Scan for the cell matching the given text and deliver its (x, y) coordinate at center. 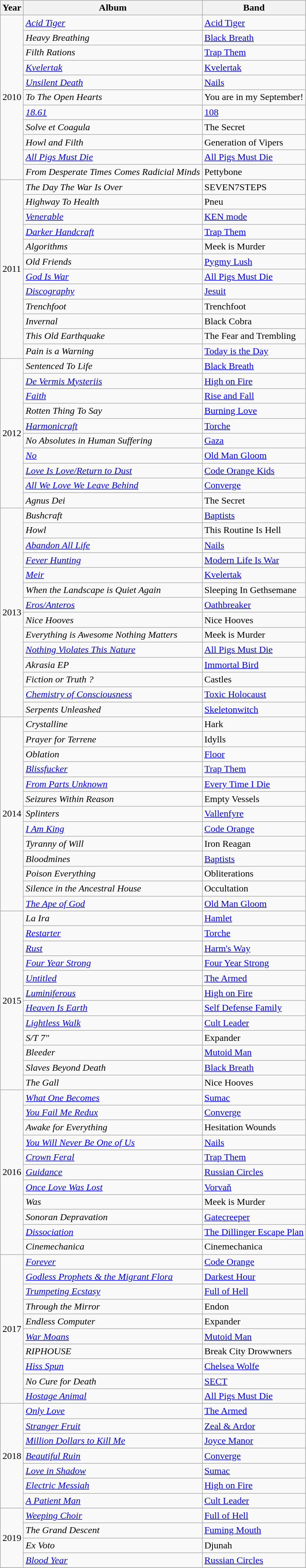
No Cure for Death (113, 1381)
RIPHOUSE (113, 1351)
Highway To Health (113, 202)
Hesitation Wounds (254, 1127)
108 (254, 112)
La Ira (113, 919)
Every Time I Die (254, 784)
Discography (113, 291)
Heaven Is Earth (113, 1008)
Luminiferous (113, 993)
Zeal & Ardor (254, 1426)
Break City Drowwners (254, 1351)
Endon (254, 1306)
Fever Hunting (113, 560)
God Is War (113, 276)
Love Is Love/Return to Dust (113, 471)
Today is the Day (254, 351)
Invernal (113, 321)
KEN mode (254, 217)
2012 (12, 433)
Abandon All Life (113, 545)
2017 (12, 1329)
18.61 (113, 112)
Guidance (113, 1172)
Everything is Awesome Nothing Matters (113, 635)
2015 (12, 1001)
Once Love Was Lost (113, 1187)
Weeping Choir (113, 1515)
Toxic Holocaust (254, 695)
Meir (113, 575)
Godless Prophets & the Migrant Flora (113, 1277)
Skeletonwitch (254, 709)
Modern Life Is War (254, 560)
Blissfucker (113, 769)
Bleeder (113, 1053)
Harm's Way (254, 948)
Algorithms (113, 247)
Vallenfyre (254, 814)
I Am King (113, 829)
SEVEN7STEPS (254, 187)
2018 (12, 1456)
Darkest Hour (254, 1277)
This Old Earthquake (113, 336)
The Gall (113, 1082)
Iron Reagan (254, 844)
The Dillinger Escape Plan (254, 1232)
Band (254, 8)
Seizures Within Reason (113, 799)
Agnus Dei (113, 500)
Darker Handcraft (113, 232)
Burning Love (254, 411)
Chelsea Wolfe (254, 1366)
2014 (12, 814)
Trumpeting Ecstasy (113, 1292)
Faith (113, 396)
Million Dollars to Kill Me (113, 1441)
To The Open Hearts (113, 97)
Black Cobra (254, 321)
Through the Mirror (113, 1306)
No Absolutes in Human Suffering (113, 441)
Pain is a Warning (113, 351)
Howl and Filth (113, 142)
Self Defense Family (254, 1008)
Only Love (113, 1411)
Chemistry of Consciousness (113, 695)
You Fail Me Redux (113, 1112)
You are in my September! (254, 97)
Floor (254, 754)
Awake for Everything (113, 1127)
Restarter (113, 933)
Nothing Violates This Nature (113, 649)
Splinters (113, 814)
Bushcraft (113, 515)
Code Orange Kids (254, 471)
Occultation (254, 888)
Generation of Vipers (254, 142)
2013 (12, 613)
Hark (254, 724)
Gaza (254, 441)
Year (12, 8)
War Moans (113, 1336)
All We Love We Leave Behind (113, 486)
Eros/Anteros (113, 605)
2016 (12, 1172)
Tyranny of Will (113, 844)
Electric Messiah (113, 1486)
Slaves Beyond Death (113, 1068)
Beautiful Ruin (113, 1456)
Prayer for Terrene (113, 739)
Immortal Bird (254, 665)
Akrasia EP (113, 665)
Fuming Mouth (254, 1530)
Stranger Fruit (113, 1426)
Pygmy Lush (254, 262)
De Vermis Mysteriis (113, 381)
Obliterations (254, 873)
Solve et Coagula (113, 127)
S/T 7" (113, 1038)
Oathbreaker (254, 605)
Gatecreeper (254, 1217)
Endless Computer (113, 1321)
From Parts Unknown (113, 784)
The Ape of God (113, 903)
The Fear and Trembling (254, 336)
Rise and Fall (254, 396)
Was (113, 1202)
Sentenced To Life (113, 366)
Forever (113, 1262)
Rotten Thing To Say (113, 411)
Album (113, 8)
Love in Shadow (113, 1471)
What One Becomes (113, 1097)
Serpents Unleashed (113, 709)
When the Landscape is Quiet Again (113, 590)
Idylls (254, 739)
Harmonicraft (113, 426)
Heavy Breathing (113, 38)
Pneu (254, 202)
Crystalline (113, 724)
Untitled (113, 978)
2010 (12, 97)
Silence in the Ancestral House (113, 888)
SECT (254, 1381)
Lightless Walk (113, 1023)
Djunah (254, 1545)
You Will Never Be One of Us (113, 1142)
Castles (254, 680)
Old Friends (113, 262)
2019 (12, 1538)
Sonoran Depravation (113, 1217)
Venerable (113, 217)
Dissociation (113, 1232)
Hamlet (254, 919)
Oblation (113, 754)
Ex Voto (113, 1545)
Pettybone (254, 172)
Empty Vessels (254, 799)
No (113, 456)
Vorvaň (254, 1187)
Filth Rations (113, 53)
Hiss Spun (113, 1366)
Howl (113, 530)
Hostage Animal (113, 1396)
2011 (12, 269)
Crown Feral (113, 1157)
Poison Everything (113, 873)
A Patient Man (113, 1501)
Bloodmines (113, 859)
Jesuit (254, 291)
From Desperate Times Comes Radicial Minds (113, 172)
Sleeping In Gethsemane (254, 590)
The Day The War Is Over (113, 187)
Rust (113, 948)
The Grand Descent (113, 1530)
Joyce Manor (254, 1441)
Blood Year (113, 1560)
This Routine Is Hell (254, 530)
Fiction or Truth ? (113, 680)
Unsilent Death (113, 82)
